Search for the cell housing the specified text and yield its (X, Y) center coordinate. 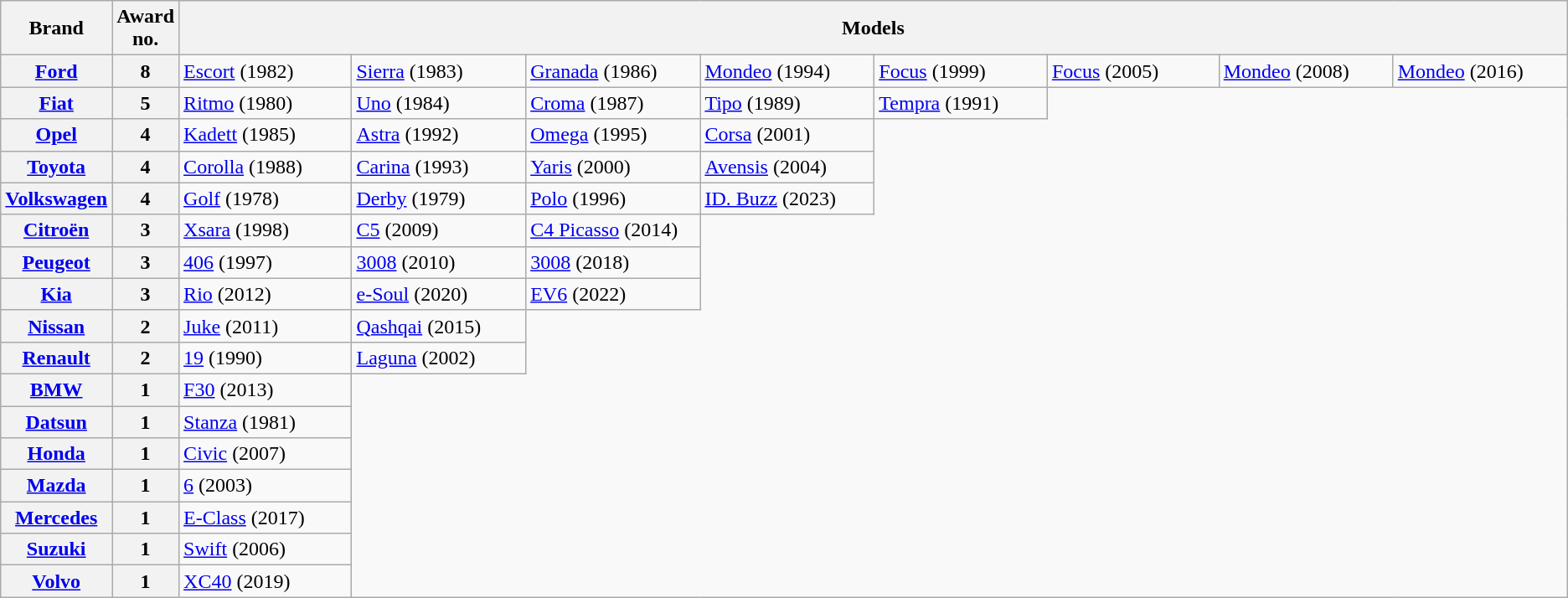
Nissan (57, 326)
Swift (2006) (266, 549)
Tempra (1991) (962, 103)
Civic (2007) (266, 454)
19 (1990) (266, 358)
Laguna (2002) (439, 358)
e-Soul (2020) (439, 294)
Rio (2012) (266, 294)
Volvo (57, 581)
Juke (2011) (266, 326)
Carina (1993) (439, 167)
Suzuki (57, 549)
Mazda (57, 486)
XC40 (2019) (266, 581)
Focus (1999) (962, 71)
Derby (1979) (439, 198)
3008 (2018) (613, 262)
8 (146, 71)
Mondeo (2016) (1480, 71)
406 (1997) (266, 262)
C4 Picasso (2014) (613, 230)
Kadett (1985) (266, 135)
5 (146, 103)
Corolla (1988) (266, 167)
Astra (1992) (439, 135)
Focus (2005) (1132, 71)
6 (2003) (266, 486)
Fiat (57, 103)
Granada (1986) (613, 71)
Omega (1995) (613, 135)
Polo (1996) (613, 198)
Opel (57, 135)
Brand (57, 28)
Golf (1978) (266, 198)
Renault (57, 358)
Toyota (57, 167)
Mondeo (1994) (787, 71)
Models (874, 28)
Ford (57, 71)
C5 (2009) (439, 230)
F30 (2013) (266, 389)
Corsa (2001) (787, 135)
Avensis (2004) (787, 167)
Xsara (1998) (266, 230)
Citroën (57, 230)
E-Class (2017) (266, 518)
Yaris (2000) (613, 167)
Kia (57, 294)
Stanza (1981) (266, 421)
BMW (57, 389)
Escort (1982) (266, 71)
Qashqai (2015) (439, 326)
Datsun (57, 421)
Honda (57, 454)
Mondeo (2008) (1306, 71)
Peugeot (57, 262)
EV6 (2022) (613, 294)
ID. Buzz (2023) (787, 198)
Award no. (146, 28)
Croma (1987) (613, 103)
Ritmo (1980) (266, 103)
3008 (2010) (439, 262)
Sierra (1983) (439, 71)
Volkswagen (57, 198)
Mercedes (57, 518)
Tipo (1989) (787, 103)
Uno (1984) (439, 103)
